Determine the (X, Y) coordinate at the center of the cell enclosing the given text.  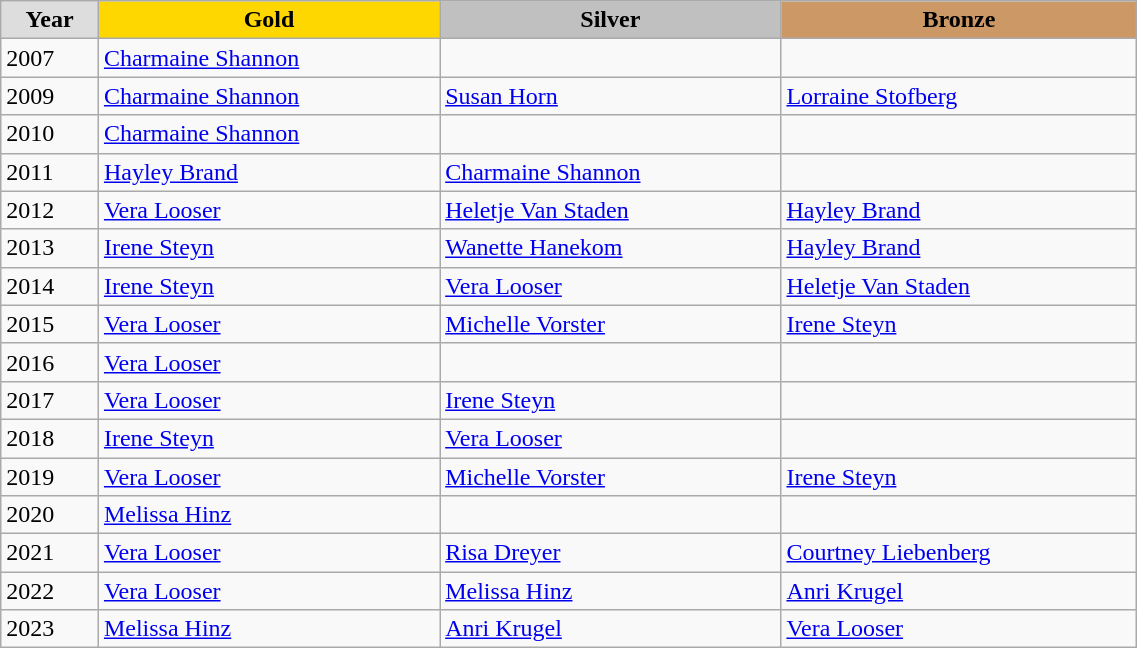
2015 (50, 324)
Susan Horn (610, 96)
2011 (50, 172)
2014 (50, 286)
Lorraine Stofberg (959, 96)
2010 (50, 134)
Year (50, 20)
Courtney Liebenberg (959, 553)
Risa Dreyer (610, 553)
2007 (50, 58)
2013 (50, 248)
2023 (50, 629)
2021 (50, 553)
2012 (50, 210)
Bronze (959, 20)
2019 (50, 477)
2016 (50, 362)
2009 (50, 96)
2020 (50, 515)
Wanette Hanekom (610, 248)
Gold (268, 20)
2022 (50, 591)
Silver (610, 20)
2017 (50, 400)
2018 (50, 438)
